Return the (x, y) coordinate for the center point of the cell that contains the specified text.  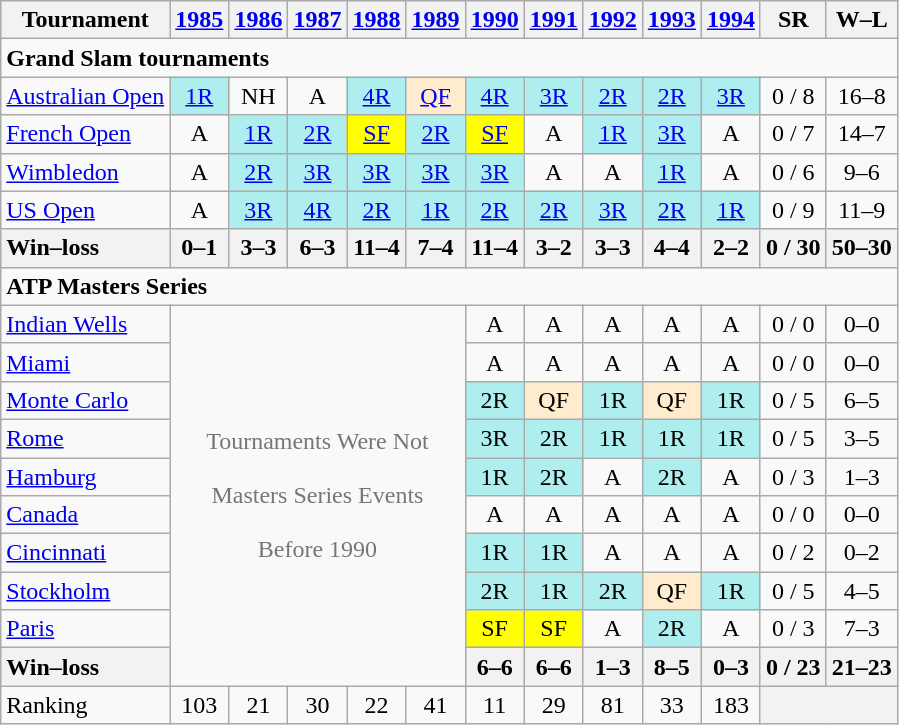
14–7 (862, 134)
ATP Masters Series (449, 286)
1985 (200, 20)
0 / 7 (793, 134)
9–6 (862, 172)
Ranking (86, 705)
2–2 (730, 248)
0 / 6 (793, 172)
11–9 (862, 210)
41 (436, 705)
29 (554, 705)
11 (494, 705)
6–3 (318, 248)
103 (200, 705)
8–5 (672, 667)
Canada (86, 515)
30 (318, 705)
Miami (86, 362)
1991 (554, 20)
0 / 8 (793, 96)
4–4 (672, 248)
0–3 (730, 667)
Grand Slam tournaments (449, 58)
0–1 (200, 248)
16–8 (862, 96)
Australian Open (86, 96)
0 / 9 (793, 210)
1988 (376, 20)
Rome (86, 438)
1992 (612, 20)
21 (258, 705)
3–5 (862, 438)
Paris (86, 629)
0 / 30 (793, 248)
Wimbledon (86, 172)
6–5 (862, 400)
183 (730, 705)
3–2 (554, 248)
1986 (258, 20)
1987 (318, 20)
Tournament (86, 20)
1994 (730, 20)
0–2 (862, 553)
Stockholm (86, 591)
Hamburg (86, 477)
22 (376, 705)
Indian Wells (86, 324)
4–5 (862, 591)
7–3 (862, 629)
Cincinnati (86, 553)
21–23 (862, 667)
0 / 23 (793, 667)
W–L (862, 20)
Tournaments Were NotMasters Series EventsBefore 1990 (318, 496)
1990 (494, 20)
Monte Carlo (86, 400)
French Open (86, 134)
US Open (86, 210)
0 / 2 (793, 553)
SR (793, 20)
33 (672, 705)
1989 (436, 20)
NH (258, 96)
7–4 (436, 248)
81 (612, 705)
50–30 (862, 248)
1993 (672, 20)
